Locate the cell with the specified text and output its [X, Y] center coordinate. 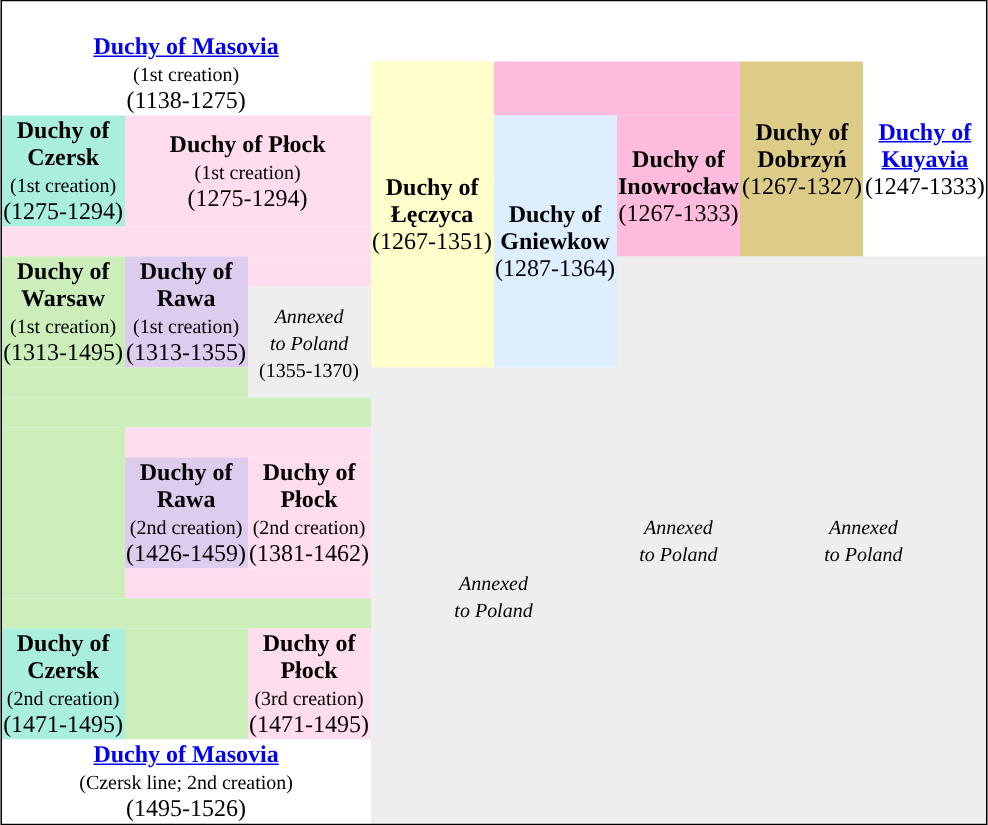
Duchy ofRawa(2nd creation)(1426-1459) [186, 514]
Duchy of Masovia(1st creation)(1138-1275) [186, 74]
Annexedto Poland(1355-1370) [310, 342]
Duchy ofCzersk(2nd creation)(1471-1495) [64, 684]
Duchy ofŁęczyca(1267-1351) [432, 215]
Duchy ofCzersk(1st creation)(1275-1294) [64, 172]
Duchy ofWarsaw(1st creation)(1313-1495) [64, 312]
Duchy ofInowrocław(1267-1333) [679, 186]
Duchy ofDobrzyń(1267-1327) [802, 160]
Duchy ofGniewkow(1287-1364) [556, 242]
Duchy of Masovia(Czersk line; 2nd creation)(1495-1526) [186, 782]
Duchy of Płock(1st creation)(1275-1294) [248, 172]
Duchy ofKuyavia(1247-1333) [924, 160]
Duchy ofPłock(2nd creation)(1381-1462) [310, 514]
Duchy ofRawa(1st creation)(1313-1355) [186, 312]
Duchy ofPłock(3rd creation)(1471-1495) [310, 684]
